Detect which cell encompasses the target text, then output its (x, y) center coordinate. 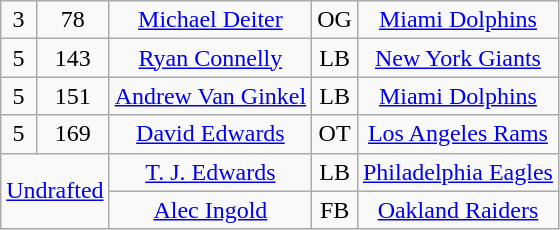
FB (335, 210)
78 (72, 20)
Ryan Connelly (210, 58)
Oakland Raiders (458, 210)
169 (72, 134)
OG (335, 20)
151 (72, 96)
Andrew Van Ginkel (210, 96)
David Edwards (210, 134)
Michael Deiter (210, 20)
Undrafted (55, 191)
Los Angeles Rams (458, 134)
Philadelphia Eagles (458, 172)
T. J. Edwards (210, 172)
New York Giants (458, 58)
Alec Ingold (210, 210)
OT (335, 134)
143 (72, 58)
3 (19, 20)
